From the cell containing the given text, extract its center point as [X, Y] coordinate. 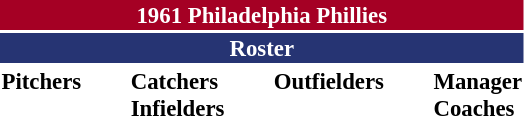
Roster [262, 48]
1961 Philadelphia Phillies [262, 15]
